Pinpoint the cell where the given text exists, returning its [X, Y] midpoint coordinate. 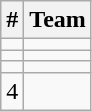
Team [58, 20]
4 [12, 91]
# [12, 20]
